Return the [x, y] coordinate for the center point of the cell that contains the specified text.  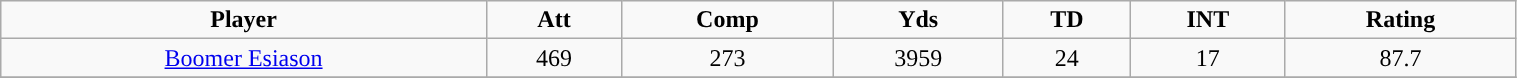
Comp [728, 20]
INT [1208, 20]
Yds [918, 20]
Boomer Esiason [244, 58]
Att [554, 20]
17 [1208, 58]
Player [244, 20]
TD [1067, 20]
87.7 [1400, 58]
3959 [918, 58]
24 [1067, 58]
Rating [1400, 20]
469 [554, 58]
273 [728, 58]
